Provide the [X, Y] coordinate of the cell's center where the given text is located.  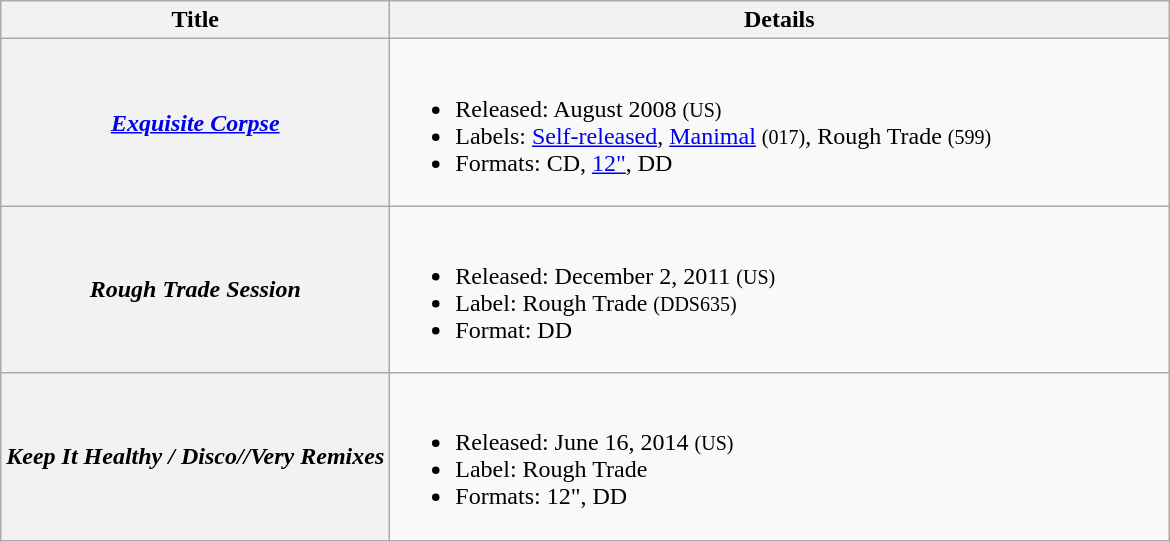
Released: June 16, 2014 (US)Label: Rough TradeFormats: 12", DD [780, 456]
Title [196, 20]
Keep It Healthy / Disco//Very Remixes [196, 456]
Released: August 2008 (US)Labels: Self-released, Manimal (017), Rough Trade (599)Formats: CD, 12", DD [780, 122]
Rough Trade Session [196, 290]
Details [780, 20]
Exquisite Corpse [196, 122]
Released: December 2, 2011 (US)Label: Rough Trade (DDS635)Format: DD [780, 290]
